Determine the (x, y) coordinate at the center of the cell enclosing the given text.  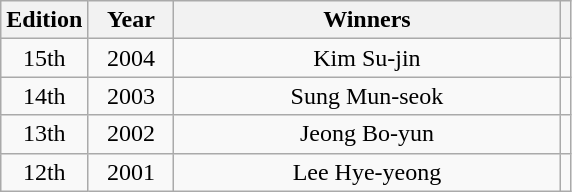
Winners (367, 20)
13th (44, 134)
2004 (131, 58)
Kim Su-jin (367, 58)
2001 (131, 172)
14th (44, 96)
2003 (131, 96)
2002 (131, 134)
Lee Hye-yeong (367, 172)
Edition (44, 20)
Sung Mun-seok (367, 96)
Year (131, 20)
Jeong Bo-yun (367, 134)
15th (44, 58)
12th (44, 172)
